Provide the [x, y] coordinate of the cell's center where the given text is located.  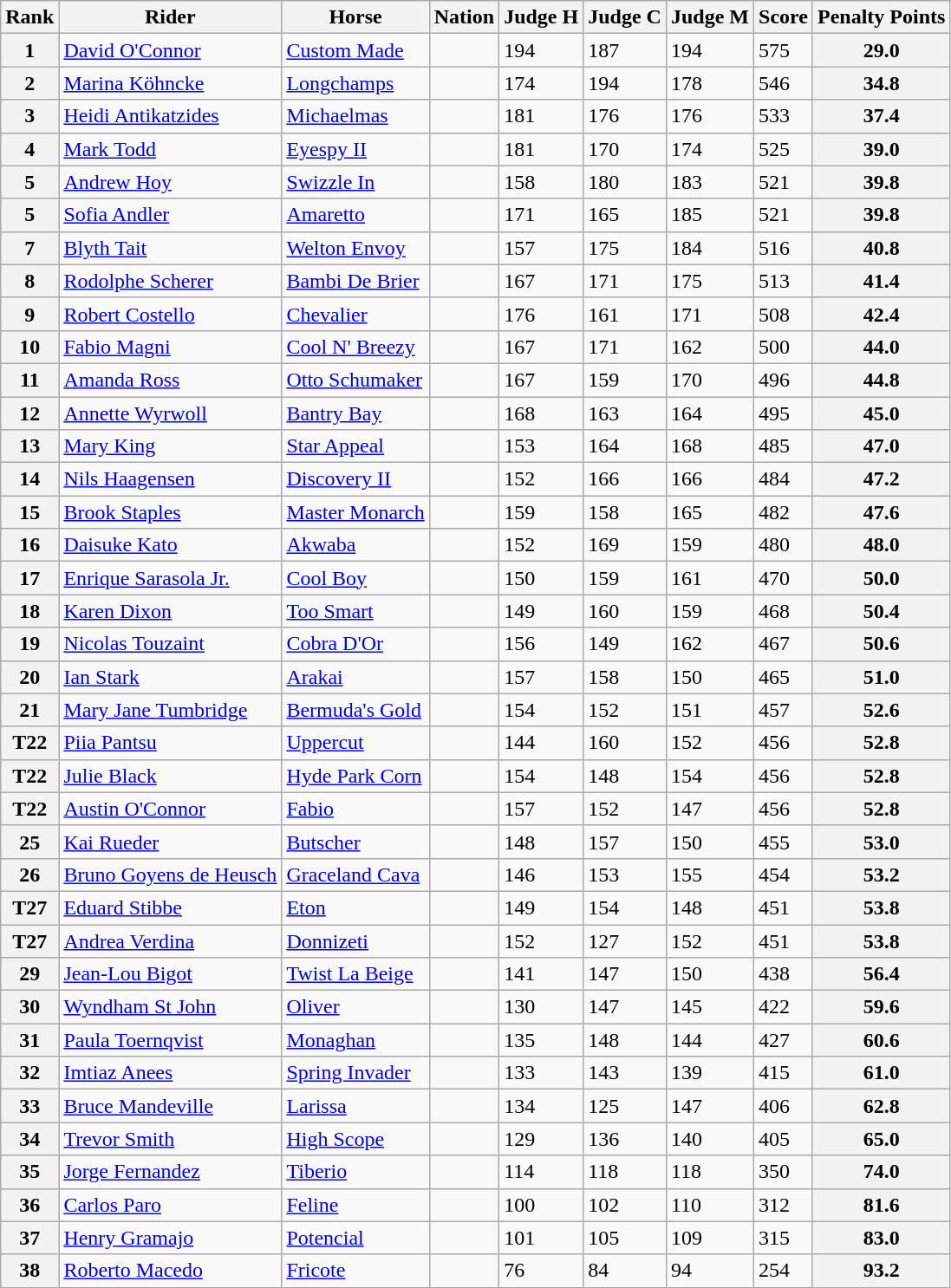
Enrique Sarasola Jr. [170, 578]
61.0 [881, 1073]
Nils Haagensen [170, 479]
405 [784, 1139]
254 [784, 1271]
47.6 [881, 512]
480 [784, 545]
422 [784, 1007]
47.0 [881, 446]
Fabio [355, 809]
31 [29, 1040]
Carlos Paro [170, 1205]
151 [709, 710]
7 [29, 248]
156 [541, 644]
50.4 [881, 611]
Donnizeti [355, 940]
Julie Black [170, 776]
20 [29, 677]
Daisuke Kato [170, 545]
4 [29, 149]
Blyth Tait [170, 248]
129 [541, 1139]
74.0 [881, 1172]
56.4 [881, 974]
Kai Rueder [170, 842]
Marina Köhncke [170, 83]
60.6 [881, 1040]
457 [784, 710]
513 [784, 281]
Paula Toernqvist [170, 1040]
495 [784, 413]
Eyespy II [355, 149]
Twist La Beige [355, 974]
109 [709, 1238]
Austin O'Connor [170, 809]
Bruno Goyens de Heusch [170, 875]
525 [784, 149]
44.8 [881, 380]
Amanda Ross [170, 380]
484 [784, 479]
180 [625, 182]
575 [784, 50]
102 [625, 1205]
Heidi Antikatzides [170, 116]
16 [29, 545]
65.0 [881, 1139]
76 [541, 1271]
30 [29, 1007]
438 [784, 974]
35 [29, 1172]
141 [541, 974]
105 [625, 1238]
178 [709, 83]
Mark Todd [170, 149]
Michaelmas [355, 116]
Judge H [541, 17]
44.0 [881, 347]
42.4 [881, 314]
315 [784, 1238]
50.0 [881, 578]
Henry Gramajo [170, 1238]
37 [29, 1238]
427 [784, 1040]
34 [29, 1139]
39.0 [881, 149]
36 [29, 1205]
9 [29, 314]
145 [709, 1007]
Fricote [355, 1271]
Judge M [709, 17]
51.0 [881, 677]
Bruce Mandeville [170, 1106]
Andrea Verdina [170, 940]
467 [784, 644]
312 [784, 1205]
110 [709, 1205]
Graceland Cava [355, 875]
Mary King [170, 446]
41.4 [881, 281]
Fabio Magni [170, 347]
Monaghan [355, 1040]
Bambi De Brier [355, 281]
33 [29, 1106]
Master Monarch [355, 512]
133 [541, 1073]
Robert Costello [170, 314]
2 [29, 83]
Welton Envoy [355, 248]
127 [625, 940]
Horse [355, 17]
Penalty Points [881, 17]
13 [29, 446]
546 [784, 83]
125 [625, 1106]
Cool N' Breezy [355, 347]
406 [784, 1106]
14 [29, 479]
Uppercut [355, 743]
Chevalier [355, 314]
53.0 [881, 842]
3 [29, 116]
40.8 [881, 248]
155 [709, 875]
Roberto Macedo [170, 1271]
Akwaba [355, 545]
High Scope [355, 1139]
139 [709, 1073]
Eduard Stibbe [170, 907]
Mary Jane Tumbridge [170, 710]
47.2 [881, 479]
29.0 [881, 50]
David O'Connor [170, 50]
10 [29, 347]
Brook Staples [170, 512]
136 [625, 1139]
25 [29, 842]
415 [784, 1073]
185 [709, 215]
134 [541, 1106]
187 [625, 50]
94 [709, 1271]
Potencial [355, 1238]
Discovery II [355, 479]
Rodolphe Scherer [170, 281]
455 [784, 842]
53.2 [881, 875]
496 [784, 380]
Rider [170, 17]
163 [625, 413]
Andrew Hoy [170, 182]
50.6 [881, 644]
21 [29, 710]
Rank [29, 17]
Amaretto [355, 215]
184 [709, 248]
Trevor Smith [170, 1139]
143 [625, 1073]
Piia Pantsu [170, 743]
482 [784, 512]
Wyndham St John [170, 1007]
Score [784, 17]
Too Smart [355, 611]
454 [784, 875]
8 [29, 281]
Feline [355, 1205]
18 [29, 611]
350 [784, 1172]
140 [709, 1139]
Jorge Fernandez [170, 1172]
Nicolas Touzaint [170, 644]
Custom Made [355, 50]
Nation [464, 17]
38 [29, 1271]
15 [29, 512]
29 [29, 974]
Oliver [355, 1007]
Annette Wyrwoll [170, 413]
169 [625, 545]
Hyde Park Corn [355, 776]
Arakai [355, 677]
81.6 [881, 1205]
Ian Stark [170, 677]
26 [29, 875]
32 [29, 1073]
485 [784, 446]
59.6 [881, 1007]
11 [29, 380]
135 [541, 1040]
Bantry Bay [355, 413]
Butscher [355, 842]
Jean-Lou Bigot [170, 974]
146 [541, 875]
Eton [355, 907]
470 [784, 578]
Judge C [625, 17]
37.4 [881, 116]
93.2 [881, 1271]
183 [709, 182]
Longchamps [355, 83]
508 [784, 314]
500 [784, 347]
34.8 [881, 83]
465 [784, 677]
52.6 [881, 710]
48.0 [881, 545]
516 [784, 248]
83.0 [881, 1238]
84 [625, 1271]
Tiberio [355, 1172]
Cool Boy [355, 578]
45.0 [881, 413]
Star Appeal [355, 446]
130 [541, 1007]
62.8 [881, 1106]
Larissa [355, 1106]
100 [541, 1205]
Karen Dixon [170, 611]
19 [29, 644]
533 [784, 116]
Imtiaz Anees [170, 1073]
101 [541, 1238]
12 [29, 413]
Otto Schumaker [355, 380]
1 [29, 50]
17 [29, 578]
Bermuda's Gold [355, 710]
Cobra D'Or [355, 644]
468 [784, 611]
114 [541, 1172]
Sofia Andler [170, 215]
Spring Invader [355, 1073]
Swizzle In [355, 182]
